From the cell containing the given text, extract its center point as [X, Y] coordinate. 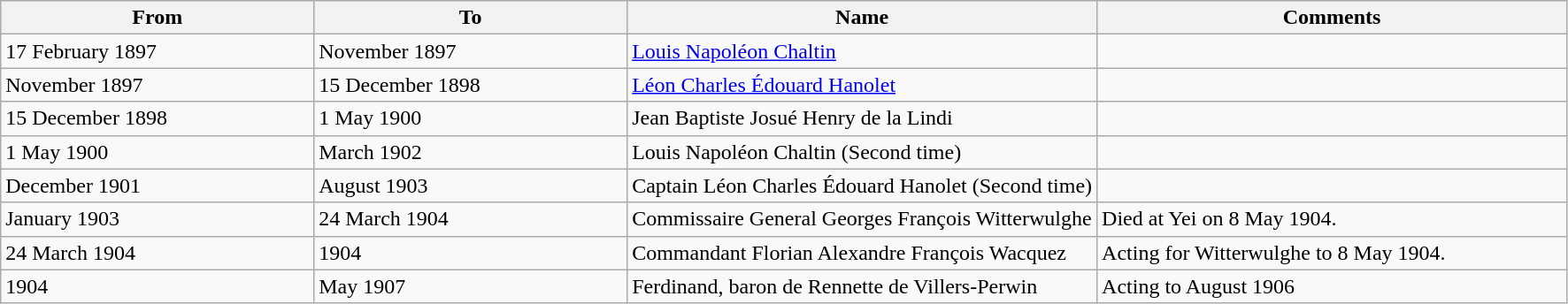
To [471, 18]
Comments [1333, 18]
Jean Baptiste Josué Henry de la Lindi [862, 118]
Louis Napoléon Chaltin [862, 51]
Acting to August 1906 [1333, 286]
August 1903 [471, 186]
Name [862, 18]
Acting for Witterwulghe to 8 May 1904. [1333, 253]
December 1901 [158, 186]
From [158, 18]
Commandant Florian Alexandre François Wacquez [862, 253]
January 1903 [158, 219]
Louis Napoléon Chaltin (Second time) [862, 152]
Léon Charles Édouard Hanolet [862, 85]
March 1902 [471, 152]
Died at Yei on 8 May 1904. [1333, 219]
Commissaire General Georges François Witterwulghe [862, 219]
Captain Léon Charles Édouard Hanolet (Second time) [862, 186]
May 1907 [471, 286]
Ferdinand, baron de Rennette de Villers-Perwin [862, 286]
17 February 1897 [158, 51]
